Return the [X, Y] coordinate for the center point of the cell that contains the specified text.  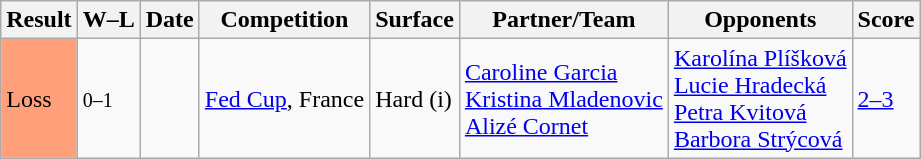
Caroline Garcia Kristina Mladenovic Alizé Cornet [564, 98]
Competition [284, 20]
Hard (i) [415, 98]
W–L [108, 20]
2–3 [886, 98]
0–1 [108, 98]
Partner/Team [564, 20]
Date [170, 20]
Opponents [760, 20]
Score [886, 20]
Surface [415, 20]
Result [39, 20]
Fed Cup, France [284, 98]
Karolína Plíšková Lucie Hradecká Petra Kvitová Barbora Strýcová [760, 98]
Loss [39, 98]
